Output the (X, Y) coordinate of the center of the cell containing the given text.  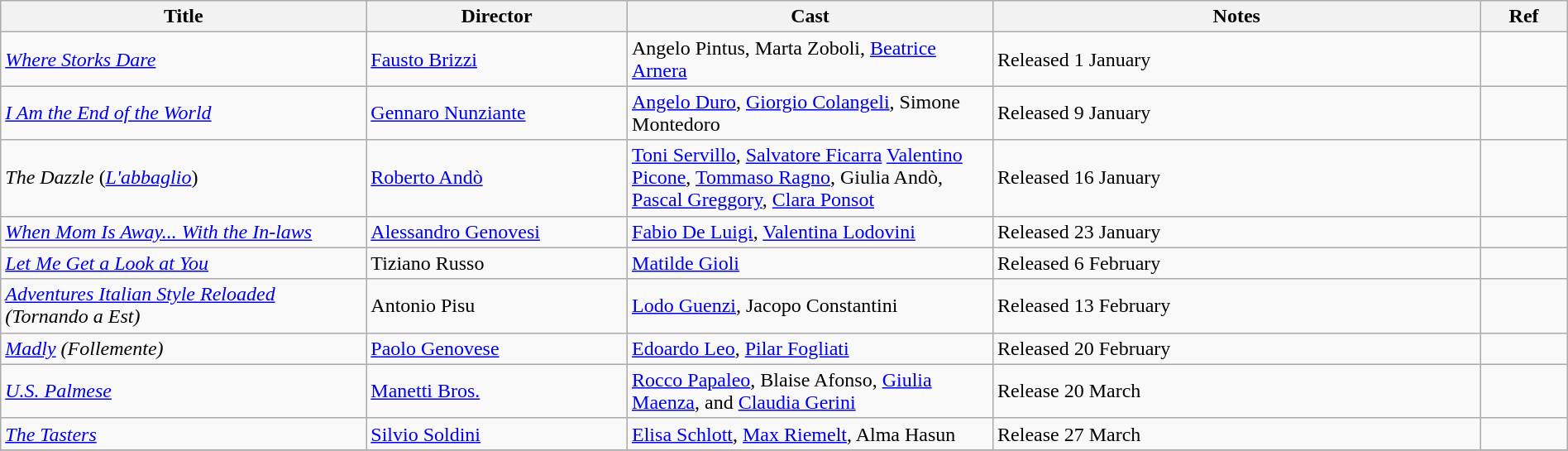
Released 1 January (1237, 60)
Adventures Italian Style Reloaded (Tornando a Est) (184, 306)
Fabio De Luigi, Valentina Lodovini (810, 232)
Madly (Follemente) (184, 348)
Release 27 March (1237, 434)
Matilde Gioli (810, 263)
Released 9 January (1237, 113)
Alessandro Genovesi (497, 232)
Silvio Soldini (497, 434)
Roberto Andò (497, 178)
Title (184, 17)
Ref (1523, 17)
Angelo Pintus, Marta Zoboli, Beatrice Arnera (810, 60)
U.S. Palmese (184, 391)
Cast (810, 17)
Let Me Get a Look at You (184, 263)
I Am the End of the World (184, 113)
Angelo Duro, Giorgio Colangeli, Simone Montedoro (810, 113)
Toni Servillo, Salvatore Ficarra Valentino Picone, Tommaso Ragno, Giulia Andò, Pascal Greggory, Clara Ponsot (810, 178)
Released 20 February (1237, 348)
The Dazzle (L'abbaglio) (184, 178)
Lodo Guenzi, Jacopo Constantini (810, 306)
Gennaro Nunziante (497, 113)
Elisa Schlott, Max Riemelt, Alma Hasun (810, 434)
Released 16 January (1237, 178)
Fausto Brizzi (497, 60)
Tiziano Russo (497, 263)
Released 13 February (1237, 306)
When Mom Is Away... With the In-laws (184, 232)
Released 6 February (1237, 263)
Manetti Bros. (497, 391)
Released 23 January (1237, 232)
Where Storks Dare (184, 60)
The Tasters (184, 434)
Paolo Genovese (497, 348)
Rocco Papaleo, Blaise Afonso, Giulia Maenza, and Claudia Gerini (810, 391)
Director (497, 17)
Release 20 March (1237, 391)
Edoardo Leo, Pilar Fogliati (810, 348)
Antonio Pisu (497, 306)
Notes (1237, 17)
